Pinpoint the cell where the given text exists, returning its [X, Y] midpoint coordinate. 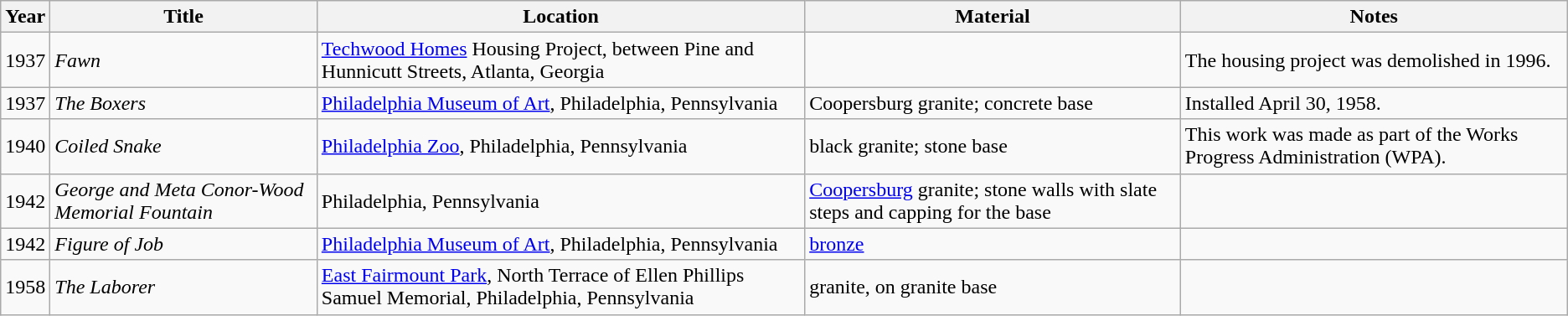
The housing project was demolished in 1996. [1374, 60]
This work was made as part of the Works Progress Administration (WPA). [1374, 146]
The Boxers [184, 103]
George and Meta Conor-Wood Memorial Fountain [184, 201]
Notes [1374, 17]
Title [184, 17]
Philadelphia Zoo, Philadelphia, Pennsylvania [560, 146]
black granite; stone base [993, 146]
Techwood Homes Housing Project, between Pine and Hunnicutt Streets, Atlanta, Georgia [560, 60]
bronze [993, 244]
1940 [25, 146]
Coopersburg granite; concrete base [993, 103]
Coiled Snake [184, 146]
Philadelphia, Pennsylvania [560, 201]
Year [25, 17]
1958 [25, 287]
Location [560, 17]
Installed April 30, 1958. [1374, 103]
granite, on granite base [993, 287]
Fawn [184, 60]
Figure of Job [184, 244]
East Fairmount Park, North Terrace of Ellen Phillips Samuel Memorial, Philadelphia, Pennsylvania [560, 287]
The Laborer [184, 287]
Coopersburg granite; stone walls with slate steps and capping for the base [993, 201]
Material [993, 17]
